Return (X, Y) of the center of cell containing provided text 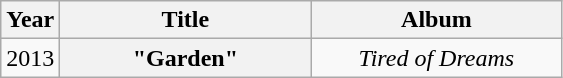
2013 (30, 58)
Title (186, 20)
"Garden" (186, 58)
Year (30, 20)
Tired of Dreams (436, 58)
Album (436, 20)
